Capture the cell that displays the provided text and extract its (X, Y) central coordinate. 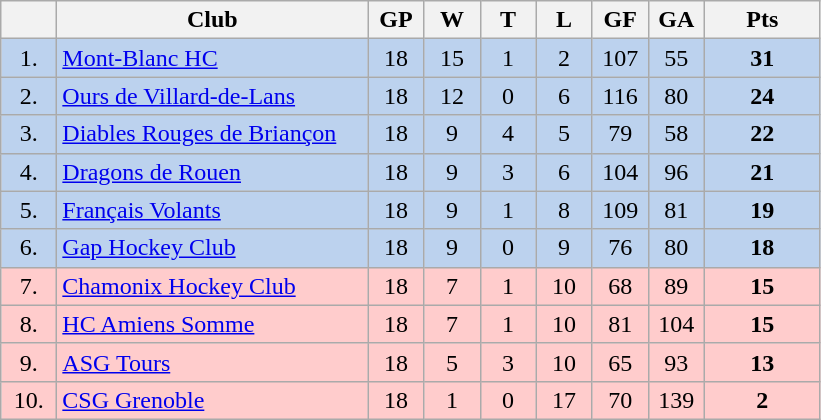
89 (676, 286)
T (508, 20)
139 (676, 400)
109 (620, 210)
93 (676, 362)
Gap Hockey Club (212, 248)
107 (620, 58)
9. (29, 362)
2. (29, 96)
5. (29, 210)
Mont-Blanc HC (212, 58)
Français Volants (212, 210)
12 (452, 96)
24 (762, 96)
13 (762, 362)
58 (676, 134)
Club (212, 20)
Pts (762, 20)
GP (396, 20)
68 (620, 286)
19 (762, 210)
4. (29, 172)
1. (29, 58)
17 (564, 400)
116 (620, 96)
GF (620, 20)
6. (29, 248)
3. (29, 134)
31 (762, 58)
Dragons de Rouen (212, 172)
70 (620, 400)
65 (620, 362)
L (564, 20)
HC Amiens Somme (212, 324)
7. (29, 286)
Ours de Villard-de-Lans (212, 96)
96 (676, 172)
22 (762, 134)
8. (29, 324)
76 (620, 248)
79 (620, 134)
GA (676, 20)
Chamonix Hockey Club (212, 286)
10. (29, 400)
21 (762, 172)
Diables Rouges de Briançon (212, 134)
CSG Grenoble (212, 400)
4 (508, 134)
55 (676, 58)
8 (564, 210)
W (452, 20)
ASG Tours (212, 362)
